Locate the cell with the specified text and output its [x, y] center coordinate. 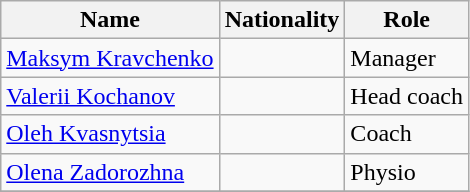
Nationality [282, 20]
Olena Zadorozhna [110, 172]
Name [110, 20]
Maksym Kravchenko [110, 58]
Physio [407, 172]
Role [407, 20]
Oleh Kvasnytsia [110, 134]
Valerii Kochanov [110, 96]
Head coach [407, 96]
Coach [407, 134]
Manager [407, 58]
